Detect which cell encompasses the target text, then output its (X, Y) center coordinate. 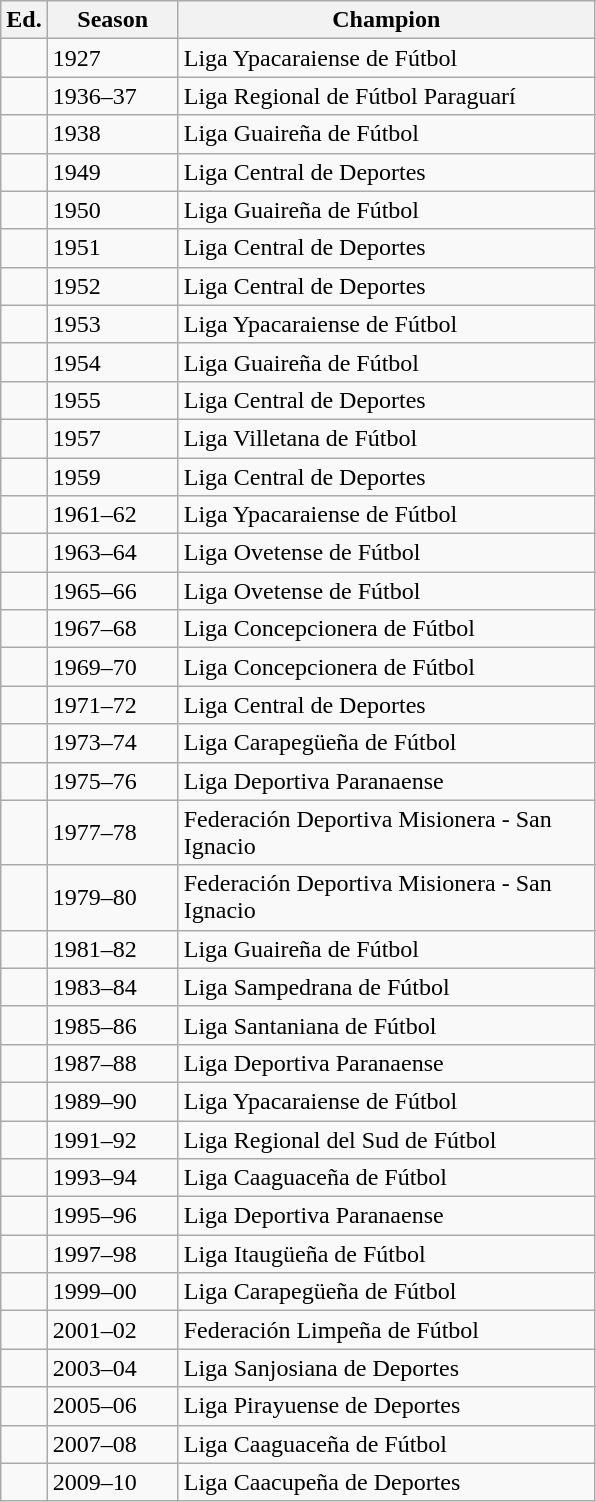
1954 (112, 362)
Liga Caacupeña de Deportes (386, 1482)
1965–66 (112, 591)
1963–64 (112, 553)
1950 (112, 210)
Liga Sampedrana de Fútbol (386, 987)
1969–70 (112, 667)
2001–02 (112, 1330)
1936–37 (112, 96)
1981–82 (112, 949)
Liga Santaniana de Fútbol (386, 1025)
Season (112, 20)
1995–96 (112, 1216)
1953 (112, 324)
1959 (112, 477)
1989–90 (112, 1101)
1971–72 (112, 705)
1999–00 (112, 1292)
2007–08 (112, 1444)
1993–94 (112, 1178)
1977–78 (112, 832)
1951 (112, 248)
1991–92 (112, 1139)
1987–88 (112, 1063)
1961–62 (112, 515)
1967–68 (112, 629)
1985–86 (112, 1025)
1973–74 (112, 743)
1952 (112, 286)
Liga Regional de Fútbol Paraguarí (386, 96)
Ed. (24, 20)
Federación Limpeña de Fútbol (386, 1330)
Liga Pirayuense de Deportes (386, 1406)
Liga Regional del Sud de Fútbol (386, 1139)
2009–10 (112, 1482)
1949 (112, 172)
1938 (112, 134)
2005–06 (112, 1406)
1927 (112, 58)
1997–98 (112, 1254)
Champion (386, 20)
2003–04 (112, 1368)
1975–76 (112, 781)
1957 (112, 438)
Liga Villetana de Fútbol (386, 438)
Liga Sanjosiana de Deportes (386, 1368)
1979–80 (112, 898)
1983–84 (112, 987)
1955 (112, 400)
Liga Itaugüeña de Fútbol (386, 1254)
